Detect which cell encompasses the target text, then output its (x, y) center coordinate. 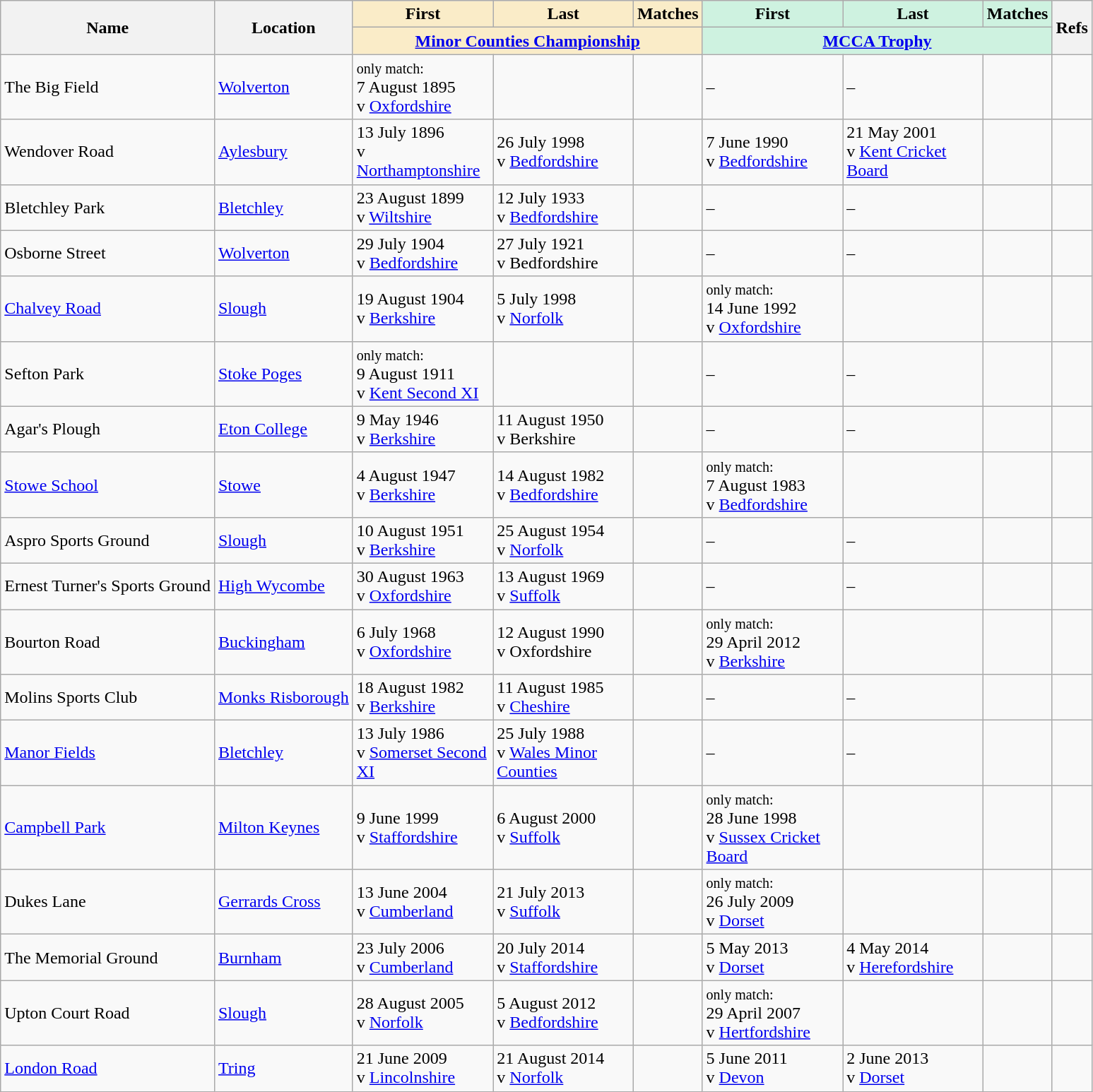
2 June 2013v Dorset (913, 1068)
13 August 1969v Suffolk (564, 586)
30 August 1963v Oxfordshire (423, 586)
6 August 2000v Suffolk (564, 828)
25 August 1954v Norfolk (564, 540)
5 August 2012v Bedfordshire (564, 1013)
21 July 2013v Suffolk (564, 902)
11 August 1985v Cheshire (564, 698)
23 July 2006v Cumberland (423, 958)
High Wycombe (283, 586)
26 July 1998v Bedfordshire (564, 152)
Molins Sports Club (107, 698)
25 July 1988v Wales Minor Counties (564, 753)
5 June 2011v Devon (773, 1068)
9 May 1946v Berkshire (423, 429)
21 May 2001v Kent Cricket Board (913, 152)
The Memorial Ground (107, 958)
Chalvey Road (107, 309)
Tring (283, 1068)
5 July 1998v Norfolk (564, 309)
12 July 1933v Bedfordshire (564, 208)
Sefton Park (107, 374)
23 August 1899v Wiltshire (423, 208)
Bletchley Park (107, 208)
4 August 1947v Berkshire (423, 485)
only match:29 April 2007v Hertfordshire (773, 1013)
Monks Risborough (283, 698)
Stowe (283, 485)
6 July 1968v Oxfordshire (423, 641)
14 August 1982v Bedfordshire (564, 485)
Dukes Lane (107, 902)
Milton Keynes (283, 828)
21 August 2014v Norfolk (564, 1068)
13 June 2004v Cumberland (423, 902)
10 August 1951v Berkshire (423, 540)
29 July 1904v Bedfordshire (423, 253)
Wendover Road (107, 152)
Location (283, 28)
Stoke Poges (283, 374)
London Road (107, 1068)
Aspro Sports Ground (107, 540)
only match:28 June 1998v Sussex Cricket Board (773, 828)
Campbell Park (107, 828)
Eton College (283, 429)
only match:7 August 1983v Bedfordshire (773, 485)
13 July 1896v Northamptonshire (423, 152)
Buckingham (283, 641)
Upton Court Road (107, 1013)
5 May 2013v Dorset (773, 958)
18 August 1982v Berkshire (423, 698)
11 August 1950v Berkshire (564, 429)
Name (107, 28)
Ernest Turner's Sports Ground (107, 586)
only match:9 August 1911v Kent Second XI (423, 374)
Gerrards Cross (283, 902)
9 June 1999v Staffordshire (423, 828)
MCCA Trophy (878, 41)
12 August 1990v Oxfordshire (564, 641)
Refs (1072, 28)
Osborne Street (107, 253)
Agar's Plough (107, 429)
Minor Counties Championship (527, 41)
The Big Field (107, 87)
28 August 2005v Norfolk (423, 1013)
7 June 1990v Bedfordshire (773, 152)
4 May 2014v Herefordshire (913, 958)
only match:14 June 1992v Oxfordshire (773, 309)
only match:29 April 2012v Berkshire (773, 641)
only match:7 August 1895v Oxfordshire (423, 87)
21 June 2009v Lincolnshire (423, 1068)
Stowe School (107, 485)
Bourton Road (107, 641)
Manor Fields (107, 753)
13 July 1986v Somerset Second XI (423, 753)
Burnham (283, 958)
only match:26 July 2009v Dorset (773, 902)
20 July 2014v Staffordshire (564, 958)
19 August 1904v Berkshire (423, 309)
Aylesbury (283, 152)
27 July 1921v Bedfordshire (564, 253)
